Search for the cell housing the specified text and yield its (x, y) center coordinate. 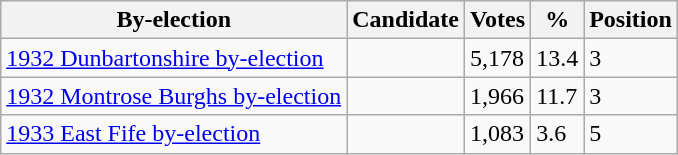
Votes (497, 20)
11.7 (558, 96)
% (558, 20)
1932 Dunbartonshire by-election (174, 58)
1932 Montrose Burghs by-election (174, 96)
5,178 (497, 58)
By-election (174, 20)
3.6 (558, 134)
5 (631, 134)
Position (631, 20)
1,083 (497, 134)
13.4 (558, 58)
1933 East Fife by-election (174, 134)
1,966 (497, 96)
Candidate (406, 20)
